Determine the [x, y] coordinate at the center of the cell enclosing the given text.  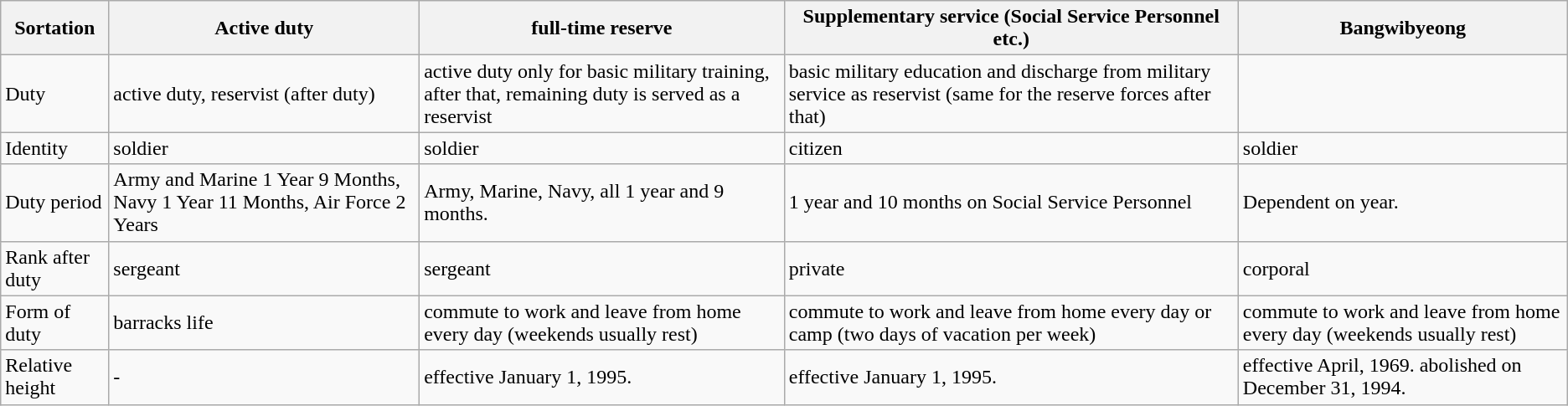
active duty, reservist (after duty) [265, 94]
effective April, 1969. abolished on December 31, 1994. [1402, 377]
- [265, 377]
Supplementary service (Social Service Personnel etc.) [1011, 28]
Duty period [55, 203]
private [1011, 268]
Relative height [55, 377]
Rank after duty [55, 268]
corporal [1402, 268]
Sortation [55, 28]
barracks life [265, 323]
Identity [55, 148]
Army and Marine 1 Year 9 Months, Navy 1 Year 11 Months, Air Force 2 Years [265, 203]
Bangwibyeong [1402, 28]
Active duty [265, 28]
full-time reserve [602, 28]
Duty [55, 94]
Dependent on year. [1402, 203]
commute to work and leave from home every day or camp (two days of vacation per week) [1011, 323]
active duty only for basic military training, after that, remaining duty is served as a reservist [602, 94]
citizen [1011, 148]
Army, Marine, Navy, all 1 year and 9 months. [602, 203]
Form of duty [55, 323]
basic military education and discharge from military service as reservist (same for the reserve forces after that) [1011, 94]
1 year and 10 months on Social Service Personnel [1011, 203]
